Provide the [x, y] coordinate of the cell's center where the given text is located.  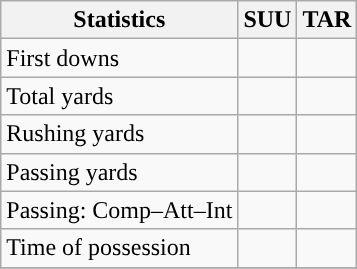
SUU [268, 20]
Rushing yards [120, 134]
Time of possession [120, 248]
Statistics [120, 20]
TAR [327, 20]
Passing yards [120, 172]
Total yards [120, 96]
First downs [120, 58]
Passing: Comp–Att–Int [120, 210]
